Output the (X, Y) coordinate of the center of the cell containing the given text.  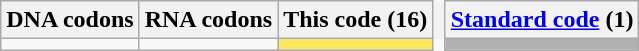
DNA codons (70, 20)
Standard code (1) (542, 20)
RNA codons (208, 20)
This code (16) (356, 20)
